Pinpoint the cell where the given text exists, returning its (X, Y) midpoint coordinate. 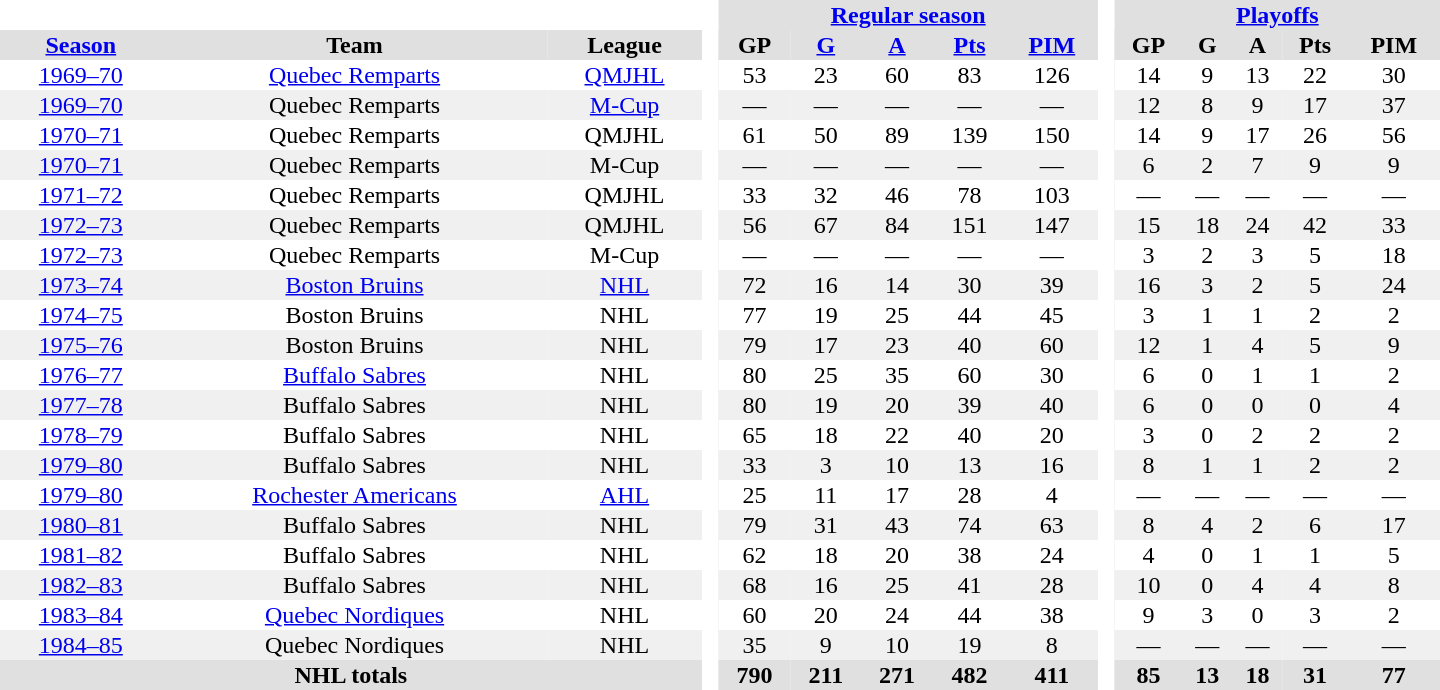
11 (826, 495)
Playoffs (1278, 15)
151 (969, 225)
65 (754, 435)
62 (754, 555)
1978–79 (81, 435)
411 (1052, 675)
74 (969, 525)
63 (1052, 525)
61 (754, 135)
26 (1314, 135)
Rochester Americans (355, 495)
1982–83 (81, 585)
67 (826, 225)
72 (754, 285)
53 (754, 75)
7 (1257, 165)
43 (897, 525)
1971–72 (81, 195)
45 (1052, 315)
1976–77 (81, 375)
Regular season (908, 15)
150 (1052, 135)
1975–76 (81, 345)
Team (355, 45)
85 (1149, 675)
211 (826, 675)
1981–82 (81, 555)
50 (826, 135)
1974–75 (81, 315)
1977–78 (81, 405)
1984–85 (81, 645)
482 (969, 675)
1980–81 (81, 525)
147 (1052, 225)
1983–84 (81, 615)
42 (1314, 225)
NHL totals (351, 675)
15 (1149, 225)
1973–74 (81, 285)
139 (969, 135)
271 (897, 675)
68 (754, 585)
Season (81, 45)
78 (969, 195)
83 (969, 75)
37 (1394, 105)
84 (897, 225)
41 (969, 585)
89 (897, 135)
46 (897, 195)
32 (826, 195)
790 (754, 675)
League (624, 45)
126 (1052, 75)
103 (1052, 195)
AHL (624, 495)
